For the text-containing cell, return its midpoint in (X, Y) coordinate format. 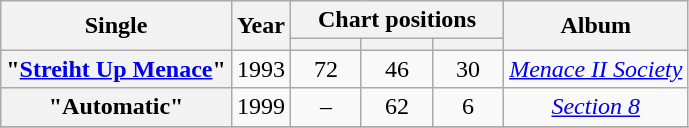
1999 (260, 107)
Single (116, 26)
46 (396, 69)
Menace II Society (596, 69)
30 (468, 69)
1993 (260, 69)
Album (596, 26)
Chart positions (396, 20)
"Automatic" (116, 107)
6 (468, 107)
Year (260, 26)
72 (326, 69)
– (326, 107)
Section 8 (596, 107)
"Streiht Up Menace" (116, 69)
62 (396, 107)
